Return (x, y) of the center of cell containing provided text 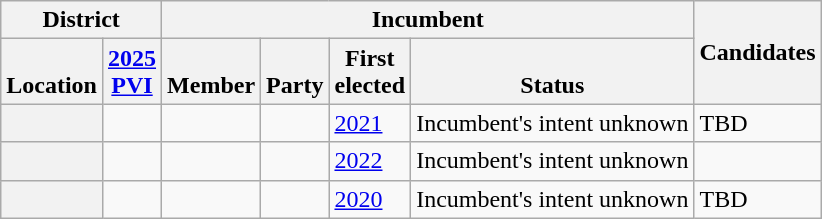
Member (212, 72)
Incumbent (428, 20)
Firstelected (370, 72)
Party (295, 72)
2025PVI (132, 72)
Candidates (758, 52)
Status (552, 72)
Location (52, 72)
District (82, 20)
2021 (370, 123)
2022 (370, 161)
2020 (370, 199)
